Find where the given text appears and provide that cell's center as [X, Y] coordinate. 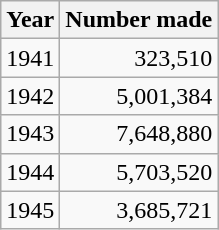
5,001,384 [139, 96]
Year [30, 20]
323,510 [139, 58]
1941 [30, 58]
1944 [30, 172]
1945 [30, 210]
1943 [30, 134]
3,685,721 [139, 210]
5,703,520 [139, 172]
1942 [30, 96]
Number made [139, 20]
7,648,880 [139, 134]
